Determine the [X, Y] coordinate at the center of the cell enclosing the given text.  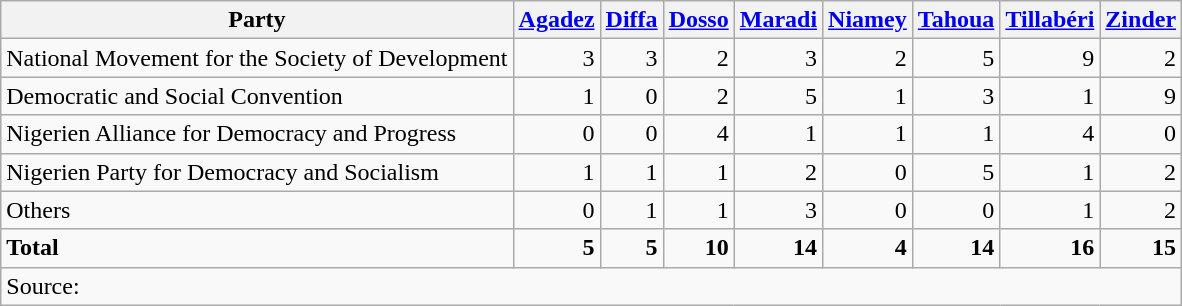
10 [698, 248]
Others [257, 210]
Nigerien Alliance for Democracy and Progress [257, 134]
Tahoua [956, 20]
15 [1141, 248]
Niamey [868, 20]
16 [1050, 248]
Dosso [698, 20]
Party [257, 20]
Total [257, 248]
Nigerien Party for Democracy and Socialism [257, 172]
Agadez [556, 20]
Maradi [778, 20]
Diffa [632, 20]
Tillabéri [1050, 20]
Democratic and Social Convention [257, 96]
National Movement for the Society of Development [257, 58]
Source: [592, 286]
Zinder [1141, 20]
